Detect which cell encompasses the target text, then output its (x, y) center coordinate. 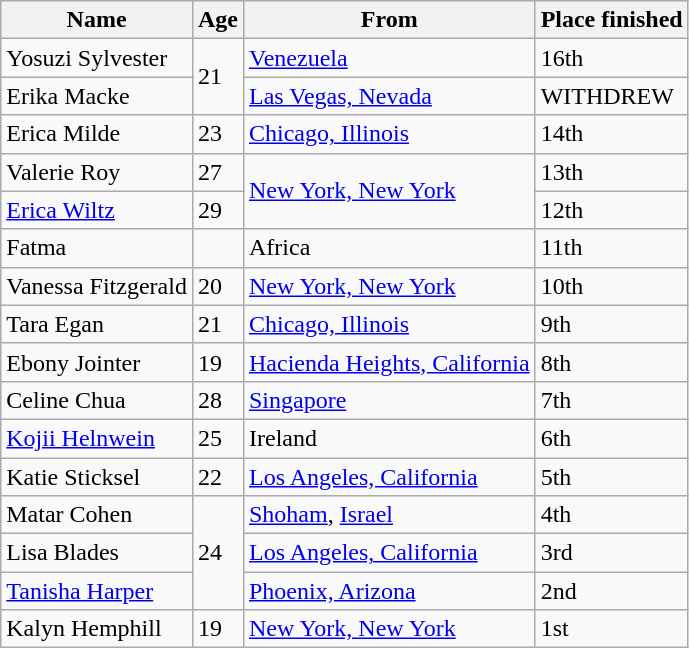
Hacienda Heights, California (389, 362)
14th (612, 134)
24 (218, 553)
22 (218, 477)
Tara Egan (97, 324)
20 (218, 286)
Valerie Roy (97, 172)
Ebony Jointer (97, 362)
Lisa Blades (97, 553)
6th (612, 438)
8th (612, 362)
Place finished (612, 20)
Matar Cohen (97, 515)
Africa (389, 248)
4th (612, 515)
29 (218, 210)
9th (612, 324)
5th (612, 477)
Name (97, 20)
WITHDREW (612, 96)
13th (612, 172)
Phoenix, Arizona (389, 591)
Singapore (389, 400)
Tanisha Harper (97, 591)
3rd (612, 553)
Kalyn Hemphill (97, 629)
Vanessa Fitzgerald (97, 286)
Fatma (97, 248)
10th (612, 286)
7th (612, 400)
Age (218, 20)
Kojii Helnwein (97, 438)
Ireland (389, 438)
Katie Sticksel (97, 477)
25 (218, 438)
27 (218, 172)
Yosuzi Sylvester (97, 58)
Las Vegas, Nevada (389, 96)
2nd (612, 591)
1st (612, 629)
11th (612, 248)
Shoham, Israel (389, 515)
16th (612, 58)
Celine Chua (97, 400)
Erica Milde (97, 134)
28 (218, 400)
Erica Wiltz (97, 210)
Erika Macke (97, 96)
23 (218, 134)
From (389, 20)
Venezuela (389, 58)
12th (612, 210)
